Search for the cell housing the specified text and yield its [x, y] center coordinate. 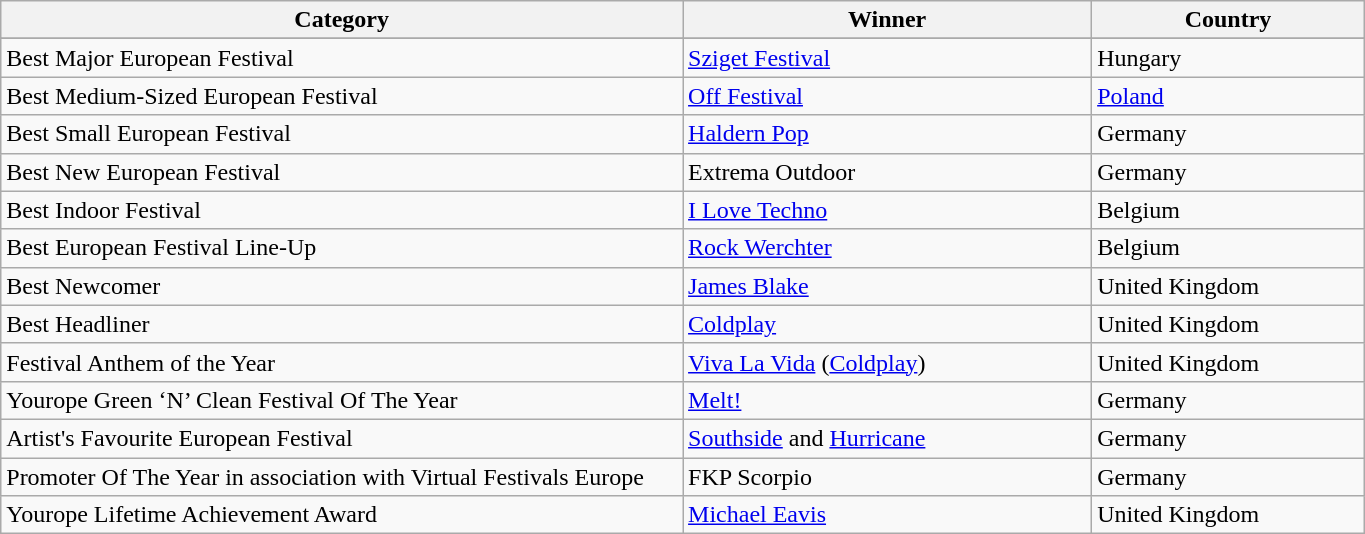
Southside and Hurricane [888, 438]
Best Newcomer [342, 286]
Country [1228, 20]
Best Medium-Sized European Festival [342, 96]
Promoter Of The Year in association with Virtual Festivals Europe [342, 477]
Michael Eavis [888, 515]
Poland [1228, 96]
Category [342, 20]
Rock Werchter [888, 248]
I Love Techno [888, 210]
Off Festival [888, 96]
FKP Scorpio [888, 477]
Haldern Pop [888, 134]
Viva La Vida (Coldplay) [888, 362]
Best Headliner [342, 324]
Festival Anthem of the Year [342, 362]
Yourope Green ‘N’ Clean Festival Of The Year [342, 400]
Extrema Outdoor [888, 172]
Winner [888, 20]
James Blake [888, 286]
Best Small European Festival [342, 134]
Melt! [888, 400]
Best Major European Festival [342, 58]
Coldplay [888, 324]
Sziget Festival [888, 58]
Artist's Favourite European Festival [342, 438]
Best European Festival Line-Up [342, 248]
Hungary [1228, 58]
Best Indoor Festival [342, 210]
Yourope Lifetime Achievement Award [342, 515]
Best New European Festival [342, 172]
